Locate the cell with the specified text and output its [x, y] center coordinate. 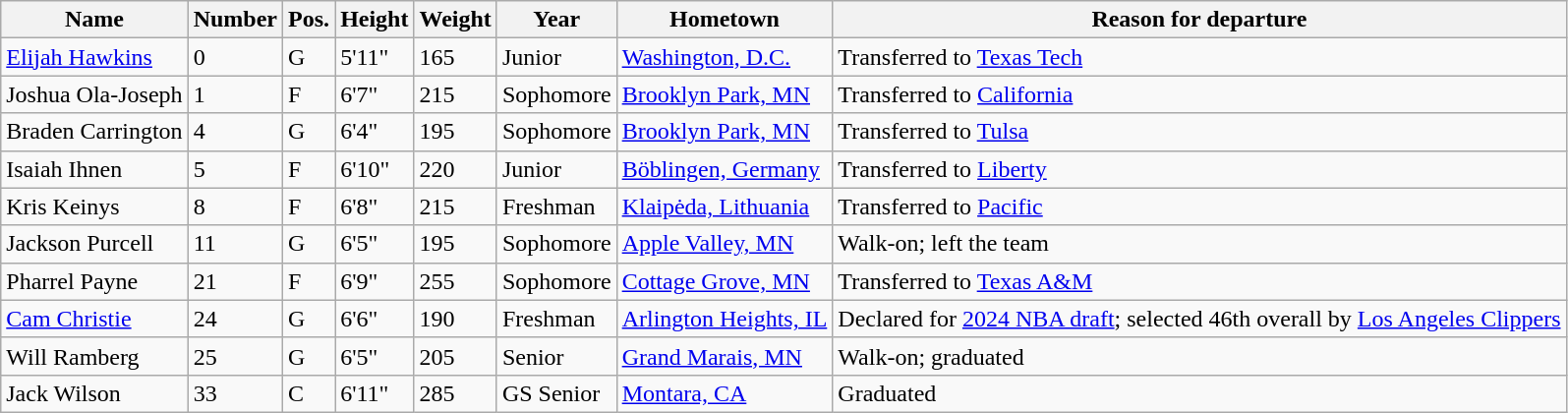
Year [556, 20]
Isaiah Ihnen [94, 169]
Will Ramberg [94, 356]
Declared for 2024 NBA draft; selected 46th overall by Los Angeles Clippers [1199, 319]
Transferred to Texas Tech [1199, 57]
Transferred to Texas A&M [1199, 281]
Klaipėda, Lithuania [725, 206]
Arlington Heights, IL [725, 319]
1 [235, 94]
Böblingen, Germany [725, 169]
Braden Carrington [94, 132]
Grand Marais, MN [725, 356]
Kris Keinys [94, 206]
165 [455, 57]
Transferred to Tulsa [1199, 132]
11 [235, 244]
Pos. [309, 20]
4 [235, 132]
Transferred to Pacific [1199, 206]
Cottage Grove, MN [725, 281]
Joshua Ola-Joseph [94, 94]
6'9" [375, 281]
6'11" [375, 393]
Cam Christie [94, 319]
Pharrel Payne [94, 281]
5'11" [375, 57]
190 [455, 319]
255 [455, 281]
Name [94, 20]
Montara, CA [725, 393]
Transferred to California [1199, 94]
Graduated [1199, 393]
Walk-on; left the team [1199, 244]
C [309, 393]
21 [235, 281]
0 [235, 57]
Apple Valley, MN [725, 244]
Senior [556, 356]
24 [235, 319]
6'4" [375, 132]
205 [455, 356]
8 [235, 206]
6'8" [375, 206]
Jackson Purcell [94, 244]
285 [455, 393]
25 [235, 356]
Weight [455, 20]
Transferred to Liberty [1199, 169]
Hometown [725, 20]
GS Senior [556, 393]
5 [235, 169]
Height [375, 20]
33 [235, 393]
Jack Wilson [94, 393]
6'7" [375, 94]
220 [455, 169]
Number [235, 20]
Reason for departure [1199, 20]
Elijah Hawkins [94, 57]
Washington, D.C. [725, 57]
6'10" [375, 169]
Walk-on; graduated [1199, 356]
6'6" [375, 319]
